Capture the cell that displays the provided text and extract its [X, Y] central coordinate. 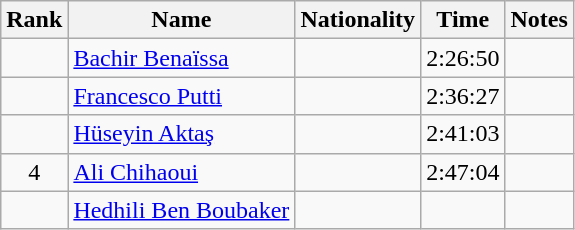
Rank [34, 20]
4 [34, 172]
Name [182, 20]
2:26:50 [463, 58]
Ali Chihaoui [182, 172]
Notes [539, 20]
Hüseyin Aktaş [182, 134]
2:41:03 [463, 134]
Time [463, 20]
Nationality [358, 20]
2:47:04 [463, 172]
Francesco Putti [182, 96]
2:36:27 [463, 96]
Bachir Benaïssa [182, 58]
Hedhili Ben Boubaker [182, 210]
